Locate the cell with the specified text and output its [x, y] center coordinate. 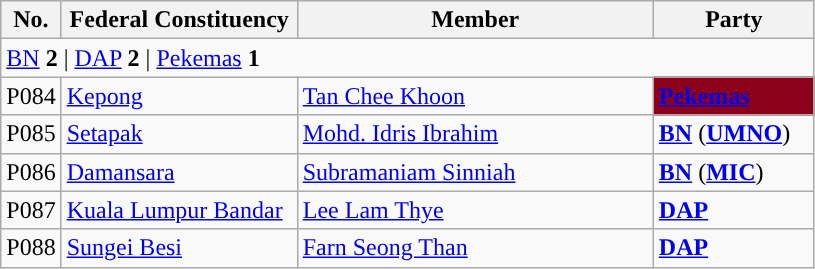
Mohd. Idris Ibrahim [475, 134]
Tan Chee Khoon [475, 96]
Sungei Besi [179, 248]
P087 [31, 210]
Member [475, 20]
Damansara [179, 172]
Kepong [179, 96]
P084 [31, 96]
P085 [31, 134]
BN (MIC) [734, 172]
BN 2 | DAP 2 | Pekemas 1 [408, 58]
Farn Seong Than [475, 248]
Lee Lam Thye [475, 210]
No. [31, 20]
P086 [31, 172]
Pekemas [734, 96]
Party [734, 20]
Subramaniam Sinniah [475, 172]
Setapak [179, 134]
P088 [31, 248]
Kuala Lumpur Bandar [179, 210]
BN (UMNO) [734, 134]
Federal Constituency [179, 20]
